Output the (x, y) coordinate of the center of the cell containing the given text.  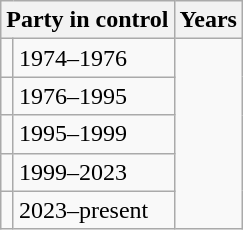
Party in control (88, 20)
1999–2023 (94, 172)
Years (208, 20)
1974–1976 (94, 58)
2023–present (94, 210)
1995–1999 (94, 134)
1976–1995 (94, 96)
